Pinpoint the cell where the given text exists, returning its [x, y] midpoint coordinate. 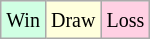
Win [24, 20]
Loss [126, 20]
Draw [72, 20]
